Capture the cell that displays the provided text and extract its [X, Y] central coordinate. 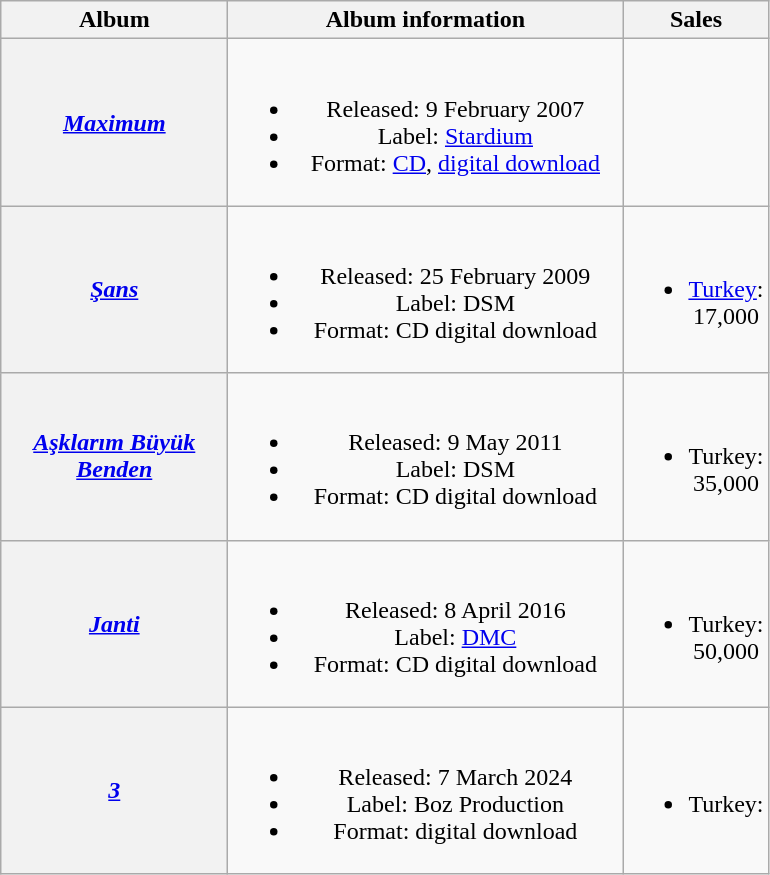
Turkey: [696, 790]
Turkey: 50,000 [696, 624]
Released: 25 February 2009Label: DSMFormat: CD digital download [426, 290]
Album [114, 20]
Şans [114, 290]
Album information [426, 20]
Janti [114, 624]
Maximum [114, 122]
Turkey: 35,000 [696, 456]
3 [114, 790]
Turkey: 17,000 [696, 290]
Released: 8 April 2016Label: DMCFormat: CD digital download [426, 624]
Sales [696, 20]
Released: 7 March 2024Label: Boz ProductionFormat: digital download [426, 790]
Aşklarım Büyük Benden [114, 456]
Released: 9 February 2007Label: StardiumFormat: CD, digital download [426, 122]
Released: 9 May 2011Label: DSMFormat: CD digital download [426, 456]
